Capture the cell that displays the provided text and extract its [x, y] central coordinate. 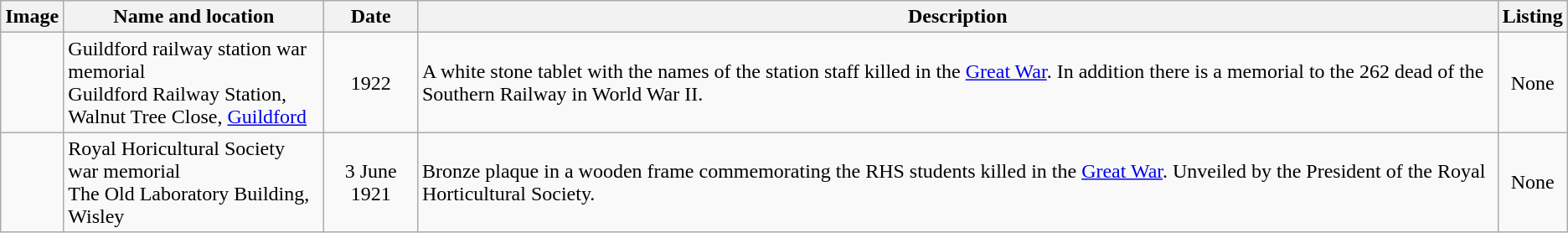
1922 [371, 82]
Guildford railway station war memorialGuildford Railway Station, Walnut Tree Close, Guildford [194, 82]
Image [32, 17]
Description [957, 17]
Listing [1533, 17]
Date [371, 17]
Name and location [194, 17]
Royal Horicultural Society war memorialThe Old Laboratory Building, Wisley [194, 183]
3 June 1921 [371, 183]
Bronze plaque in a wooden frame commemorating the RHS students killed in the Great War. Unveiled by the President of the Royal Horticultural Society. [957, 183]
